Output the (X, Y) coordinate of the center of the cell containing the given text.  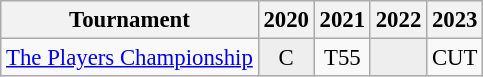
C (286, 58)
The Players Championship (130, 58)
CUT (455, 58)
2020 (286, 20)
2022 (398, 20)
T55 (342, 58)
2021 (342, 20)
2023 (455, 20)
Tournament (130, 20)
